Find where the given text appears and provide that cell's center as [X, Y] coordinate. 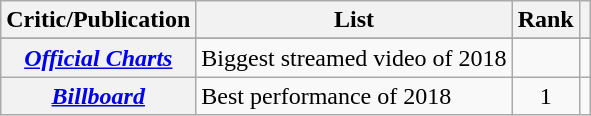
1 [546, 96]
Biggest streamed video of 2018 [354, 58]
Best performance of 2018 [354, 96]
List [354, 20]
Billboard [98, 96]
Official Charts [98, 58]
Critic/Publication [98, 20]
Rank [546, 20]
